Pinpoint the cell where the given text exists, returning its [x, y] midpoint coordinate. 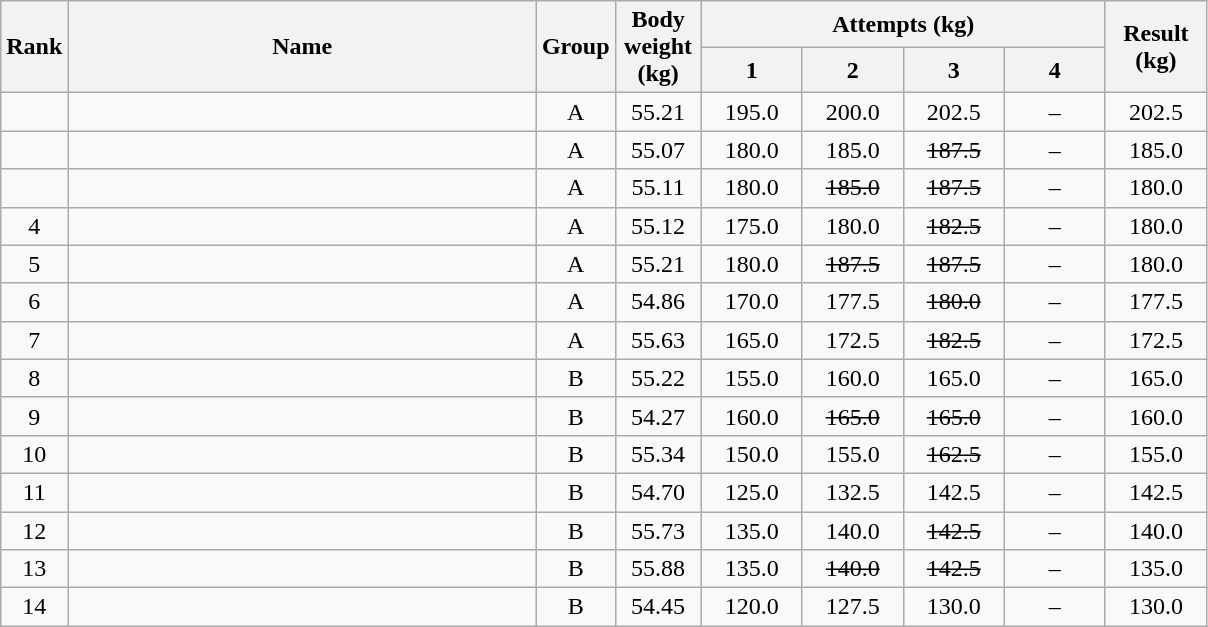
Body weight (kg) [658, 47]
170.0 [752, 302]
132.5 [852, 492]
Group [576, 47]
55.07 [658, 150]
2 [852, 70]
Result (kg) [1156, 47]
54.45 [658, 607]
6 [34, 302]
55.63 [658, 340]
120.0 [752, 607]
8 [34, 378]
Rank [34, 47]
Attempts (kg) [903, 24]
200.0 [852, 112]
55.88 [658, 569]
Name [302, 47]
162.5 [954, 454]
3 [954, 70]
195.0 [752, 112]
13 [34, 569]
55.11 [658, 188]
9 [34, 416]
7 [34, 340]
10 [34, 454]
54.86 [658, 302]
55.34 [658, 454]
125.0 [752, 492]
150.0 [752, 454]
55.73 [658, 531]
11 [34, 492]
5 [34, 264]
55.22 [658, 378]
12 [34, 531]
54.70 [658, 492]
1 [752, 70]
175.0 [752, 226]
127.5 [852, 607]
55.12 [658, 226]
14 [34, 607]
54.27 [658, 416]
